Find where the given text appears and provide that cell's center as [x, y] coordinate. 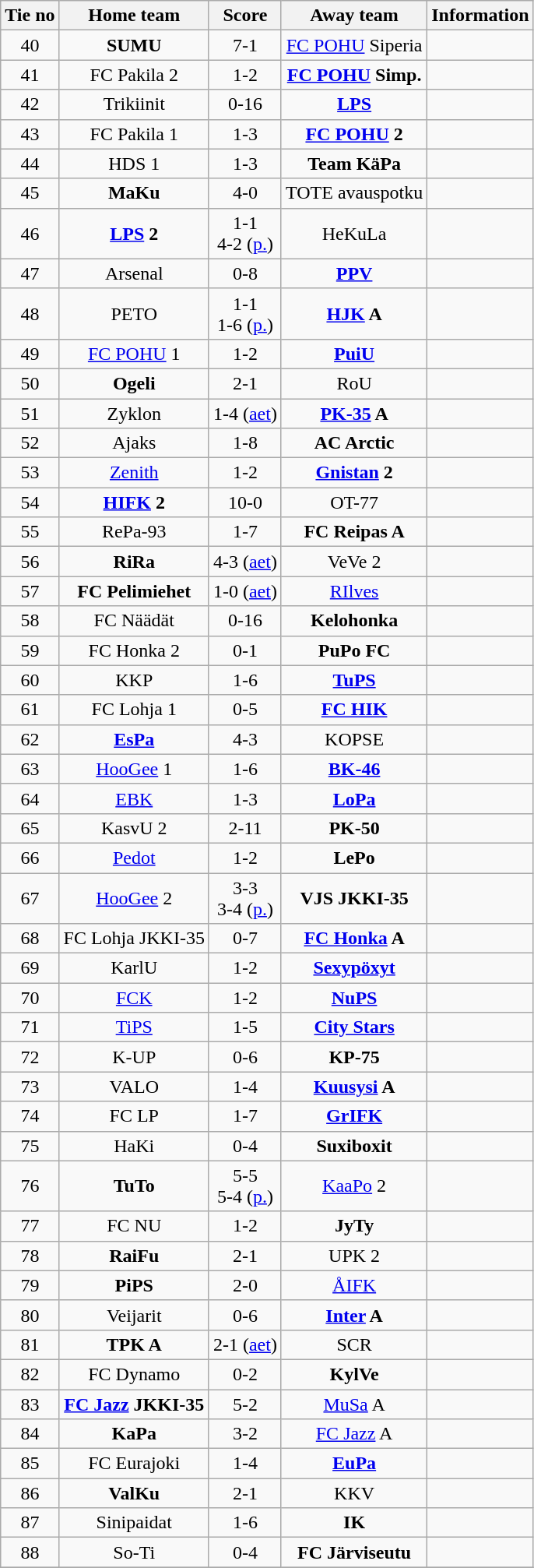
1-1 1-6 (p.) [244, 313]
87 [30, 1523]
FC Reipas A [353, 532]
TuPS [353, 680]
0-5 [244, 710]
HooGee 2 [134, 897]
41 [30, 75]
Score [244, 16]
49 [30, 354]
5-2 [244, 1404]
KKP [134, 680]
Arsenal [134, 273]
2-11 [244, 828]
Tie no [30, 16]
HIFK 2 [134, 502]
70 [30, 998]
Zenith [134, 473]
So-Ti [134, 1552]
VALO [134, 1087]
58 [30, 621]
Away team [353, 16]
PiPS [134, 1285]
81 [30, 1344]
43 [30, 134]
FC POHU Siperia [353, 45]
JyTy [353, 1226]
FC HIK [353, 710]
61 [30, 710]
2-1 (aet) [244, 1344]
KKV [353, 1493]
HJK A [353, 313]
KP-75 [353, 1057]
83 [30, 1404]
Sinipaidat [134, 1523]
54 [30, 502]
66 [30, 858]
FC Jazz JKKI-35 [134, 1404]
Sexypöxyt [353, 968]
PK-35 A [353, 414]
Suxiboxit [353, 1146]
FC Pakila 2 [134, 75]
59 [30, 650]
Ajaks [134, 443]
5-5 5-4 (p.) [244, 1186]
Team KäPa [353, 164]
RePa-93 [134, 532]
10-0 [244, 502]
IK [353, 1523]
KaPa [134, 1434]
80 [30, 1315]
FC Eurajoki [134, 1464]
HaKi [134, 1146]
MaKu [134, 193]
Veijarit [134, 1315]
PK-50 [353, 828]
Ogeli [134, 383]
1-0 (aet) [244, 591]
VeVe 2 [353, 562]
ÅIFK [353, 1285]
FC NU [134, 1226]
PPV [353, 273]
63 [30, 769]
K-UP [134, 1057]
Kelohonka [353, 621]
0-7 [244, 939]
FC POHU Simp. [353, 75]
75 [30, 1146]
HDS 1 [134, 164]
FC Näädät [134, 621]
Kuusysi A [353, 1087]
KylVe [353, 1374]
FC Pakila 1 [134, 134]
85 [30, 1464]
LPS 2 [134, 234]
FC Järviseutu [353, 1552]
RIlves [353, 591]
42 [30, 104]
BK-46 [353, 769]
1-4 (aet) [244, 414]
Zyklon [134, 414]
52 [30, 443]
RaiFu [134, 1256]
KaaPo 2 [353, 1186]
FC POHU 1 [134, 354]
FCK [134, 998]
65 [30, 828]
EsPa [134, 739]
46 [30, 234]
PuPo FC [353, 650]
47 [30, 273]
72 [30, 1057]
KOPSE [353, 739]
LoPa [353, 798]
LePo [353, 858]
HooGee 1 [134, 769]
Home team [134, 16]
1-5 [244, 1027]
KasvU 2 [134, 828]
TuTo [134, 1186]
KarlU [134, 968]
78 [30, 1256]
50 [30, 383]
RoU [353, 383]
RiRa [134, 562]
Trikiinit [134, 104]
4-3 [244, 739]
73 [30, 1087]
GrIFK [353, 1116]
FC Honka 2 [134, 650]
City Stars [353, 1027]
OT-77 [353, 502]
SUMU [134, 45]
62 [30, 739]
HeKuLa [353, 234]
76 [30, 1186]
4-3 (aet) [244, 562]
0-1 [244, 650]
FC POHU 2 [353, 134]
Pedot [134, 858]
FC Dynamo [134, 1374]
Gnistan 2 [353, 473]
FC Pelimiehet [134, 591]
79 [30, 1285]
Information [480, 16]
7-1 [244, 45]
67 [30, 897]
44 [30, 164]
1-8 [244, 443]
53 [30, 473]
86 [30, 1493]
TOTE avauspotku [353, 193]
TPK A [134, 1344]
56 [30, 562]
45 [30, 193]
68 [30, 939]
FC Jazz A [353, 1434]
NuPS [353, 998]
FC Lohja JKKI-35 [134, 939]
Inter A [353, 1315]
PETO [134, 313]
88 [30, 1552]
57 [30, 591]
0-8 [244, 273]
SCR [353, 1344]
TiPS [134, 1027]
UPK 2 [353, 1256]
ValKu [134, 1493]
3-2 [244, 1434]
MuSa A [353, 1404]
LPS [353, 104]
40 [30, 45]
4-0 [244, 193]
48 [30, 313]
EuPa [353, 1464]
1-1 4-2 (p.) [244, 234]
55 [30, 532]
2-0 [244, 1285]
69 [30, 968]
PuiU [353, 354]
77 [30, 1226]
71 [30, 1027]
74 [30, 1116]
0-2 [244, 1374]
EBK [134, 798]
84 [30, 1434]
FC LP [134, 1116]
51 [30, 414]
AC Arctic [353, 443]
60 [30, 680]
FC Honka A [353, 939]
82 [30, 1374]
3-3 3-4 (p.) [244, 897]
VJS JKKI-35 [353, 897]
FC Lohja 1 [134, 710]
64 [30, 798]
